For the text-containing cell, return its midpoint in [X, Y] coordinate format. 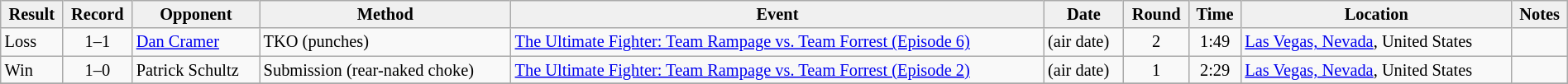
Round [1156, 14]
1:49 [1216, 42]
1 [1156, 70]
Win [31, 70]
Submission (rear-naked choke) [385, 70]
Time [1216, 14]
Method [385, 14]
Record [98, 14]
Opponent [196, 14]
2 [1156, 42]
TKO (punches) [385, 42]
The Ultimate Fighter: Team Rampage vs. Team Forrest (Episode 6) [777, 42]
1–1 [98, 42]
Loss [31, 42]
Patrick Schultz [196, 70]
Location [1376, 14]
Result [31, 14]
1–0 [98, 70]
Notes [1540, 14]
2:29 [1216, 70]
Dan Cramer [196, 42]
Date [1083, 14]
The Ultimate Fighter: Team Rampage vs. Team Forrest (Episode 2) [777, 70]
Event [777, 14]
